Determine the [x, y] coordinate at the center of the cell enclosing the given text.  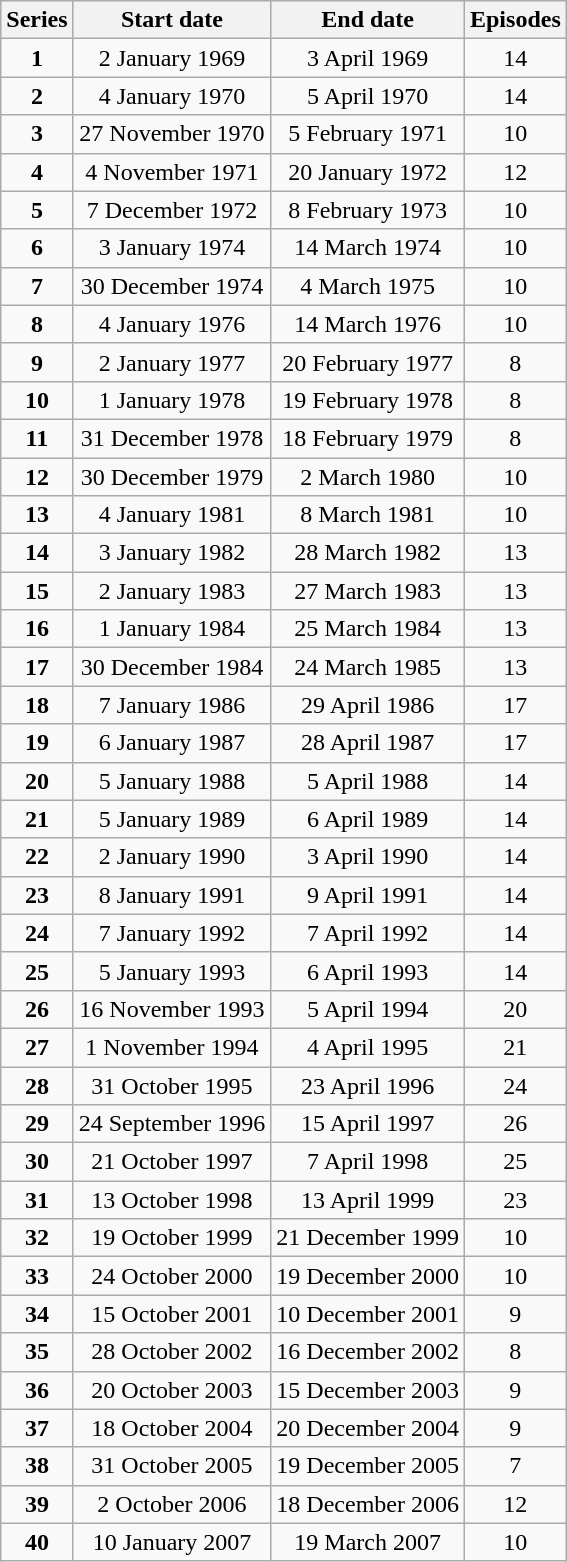
14 March 1976 [368, 324]
5 April 1970 [368, 96]
3 [37, 134]
5 April 1994 [368, 1009]
37 [37, 1428]
30 December 1974 [172, 286]
19 March 2007 [368, 1542]
2 January 1990 [172, 857]
5 [37, 210]
28 [37, 1085]
7 April 1992 [368, 933]
31 [37, 1200]
10 December 2001 [368, 1314]
1 January 1984 [172, 629]
1 November 1994 [172, 1047]
30 December 1984 [172, 667]
5 January 1989 [172, 819]
34 [37, 1314]
38 [37, 1466]
24 March 1985 [368, 667]
40 [37, 1542]
2 January 1969 [172, 58]
3 January 1982 [172, 553]
30 [37, 1162]
Series [37, 20]
15 December 2003 [368, 1390]
20 February 1977 [368, 362]
4 January 1981 [172, 515]
19 February 1978 [368, 400]
19 December 2000 [368, 1276]
19 [37, 743]
5 January 1988 [172, 781]
7 April 1998 [368, 1162]
18 [37, 705]
28 March 1982 [368, 553]
5 April 1988 [368, 781]
4 January 1976 [172, 324]
21 October 1997 [172, 1162]
7 January 1986 [172, 705]
23 April 1996 [368, 1085]
29 April 1986 [368, 705]
7 January 1992 [172, 933]
8 February 1973 [368, 210]
18 February 1979 [368, 438]
16 December 2002 [368, 1352]
27 [37, 1047]
27 March 1983 [368, 591]
Start date [172, 20]
3 January 1974 [172, 248]
29 [37, 1124]
4 [37, 172]
19 December 2005 [368, 1466]
21 December 1999 [368, 1238]
33 [37, 1276]
32 [37, 1238]
15 [37, 591]
30 December 1979 [172, 477]
16 [37, 629]
15 October 2001 [172, 1314]
24 September 1996 [172, 1124]
2 [37, 96]
10 January 2007 [172, 1542]
28 October 2002 [172, 1352]
13 April 1999 [368, 1200]
39 [37, 1504]
35 [37, 1352]
1 January 1978 [172, 400]
3 April 1969 [368, 58]
3 April 1990 [368, 857]
2 October 2006 [172, 1504]
4 January 1970 [172, 96]
1 [37, 58]
Episodes [515, 20]
End date [368, 20]
31 October 2005 [172, 1466]
2 March 1980 [368, 477]
25 March 1984 [368, 629]
16 November 1993 [172, 1009]
28 April 1987 [368, 743]
20 October 2003 [172, 1390]
22 [37, 857]
6 [37, 248]
18 December 2006 [368, 1504]
2 January 1977 [172, 362]
19 October 1999 [172, 1238]
6 April 1989 [368, 819]
14 March 1974 [368, 248]
20 December 2004 [368, 1428]
7 December 1972 [172, 210]
20 January 1972 [368, 172]
8 March 1981 [368, 515]
31 December 1978 [172, 438]
24 October 2000 [172, 1276]
5 February 1971 [368, 134]
5 January 1993 [172, 971]
36 [37, 1390]
9 April 1991 [368, 895]
8 January 1991 [172, 895]
27 November 1970 [172, 134]
2 January 1983 [172, 591]
18 October 2004 [172, 1428]
4 November 1971 [172, 172]
6 January 1987 [172, 743]
31 October 1995 [172, 1085]
13 October 1998 [172, 1200]
6 April 1993 [368, 971]
4 March 1975 [368, 286]
4 April 1995 [368, 1047]
15 April 1997 [368, 1124]
11 [37, 438]
